Output the [x, y] coordinate of the center of the cell containing the given text.  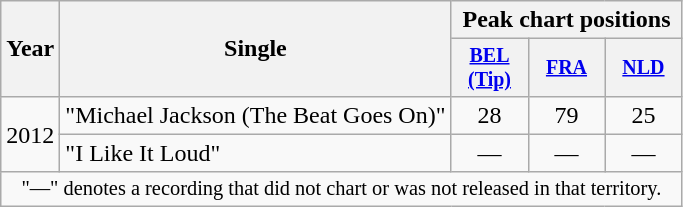
79 [566, 115]
FRA [566, 68]
25 [644, 115]
BEL(Tip) [490, 68]
NLD [644, 68]
"I Like It Loud" [256, 153]
Single [256, 49]
Peak chart positions [566, 20]
28 [490, 115]
"Michael Jackson (The Beat Goes On)" [256, 115]
2012 [30, 134]
"—" denotes a recording that did not chart or was not released in that territory. [342, 189]
Year [30, 49]
